Return the (X, Y) coordinate for the center point of the cell that contains the specified text.  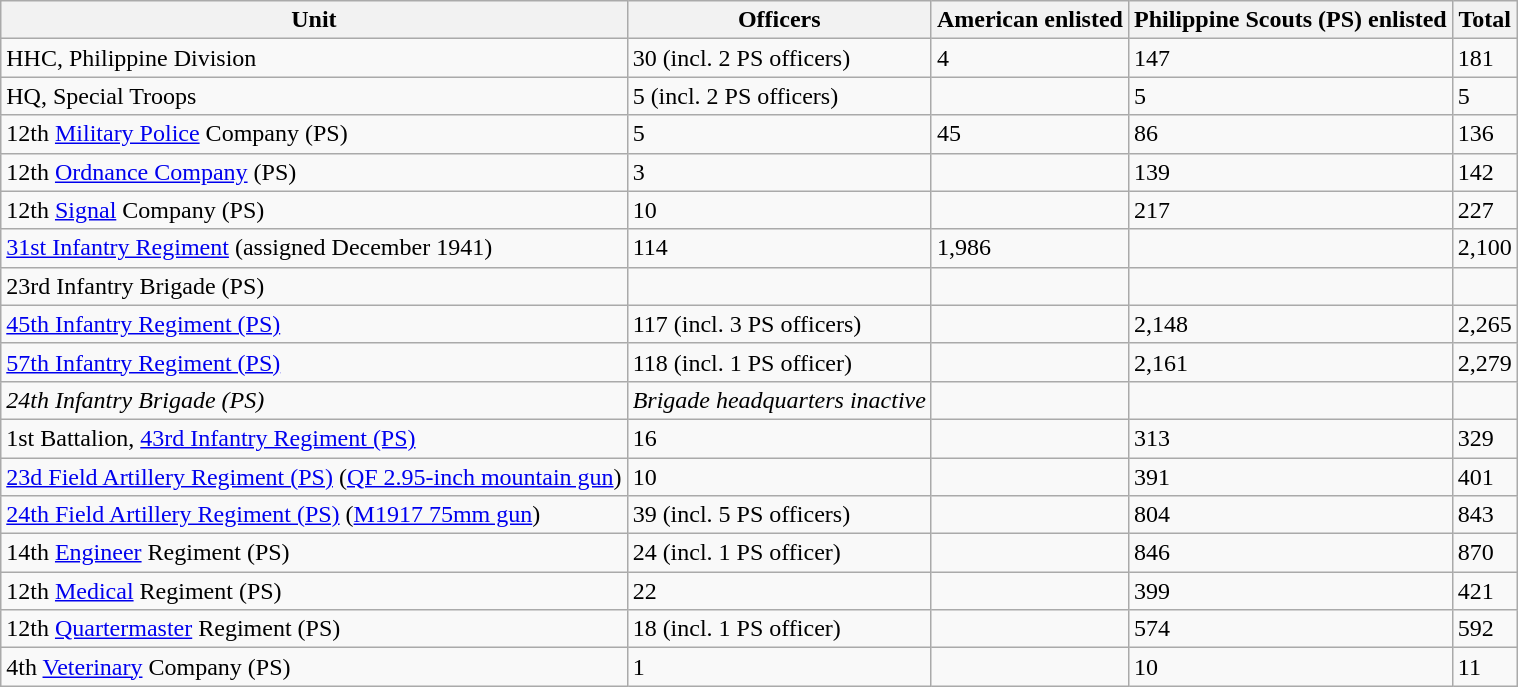
136 (1484, 134)
227 (1484, 210)
16 (779, 438)
12th Quartermaster Regiment (PS) (314, 629)
329 (1484, 438)
181 (1484, 58)
391 (1290, 477)
39 (incl. 5 PS officers) (779, 515)
4th Veterinary Company (PS) (314, 667)
421 (1484, 591)
14th Engineer Regiment (PS) (314, 553)
HHC, Philippine Division (314, 58)
2,148 (1290, 324)
12th Ordnance Company (PS) (314, 172)
2,279 (1484, 362)
11 (1484, 667)
86 (1290, 134)
American enlisted (1030, 20)
30 (incl. 2 PS officers) (779, 58)
574 (1290, 629)
117 (incl. 3 PS officers) (779, 324)
870 (1484, 553)
4 (1030, 58)
2,161 (1290, 362)
Unit (314, 20)
18 (incl. 1 PS officer) (779, 629)
12th Military Police Company (PS) (314, 134)
139 (1290, 172)
24th Field Artillery Regiment (PS) (M1917 75mm gun) (314, 515)
HQ, Special Troops (314, 96)
45th Infantry Regiment (PS) (314, 324)
12th Medical Regiment (PS) (314, 591)
23rd Infantry Brigade (PS) (314, 286)
2,265 (1484, 324)
24th Infantry Brigade (PS) (314, 400)
24 (incl. 1 PS officer) (779, 553)
118 (incl. 1 PS officer) (779, 362)
Total (1484, 20)
1st Battalion, 43rd Infantry Regiment (PS) (314, 438)
142 (1484, 172)
147 (1290, 58)
22 (779, 591)
Brigade headquarters inactive (779, 400)
5 (incl. 2 PS officers) (779, 96)
12th Signal Company (PS) (314, 210)
1 (779, 667)
804 (1290, 515)
401 (1484, 477)
1,986 (1030, 248)
592 (1484, 629)
57th Infantry Regiment (PS) (314, 362)
217 (1290, 210)
45 (1030, 134)
23d Field Artillery Regiment (PS) (QF 2.95-inch mountain gun) (314, 477)
313 (1290, 438)
3 (779, 172)
114 (779, 248)
2,100 (1484, 248)
Officers (779, 20)
Philippine Scouts (PS) enlisted (1290, 20)
399 (1290, 591)
846 (1290, 553)
843 (1484, 515)
31st Infantry Regiment (assigned December 1941) (314, 248)
